Capture the cell that displays the provided text and extract its [x, y] central coordinate. 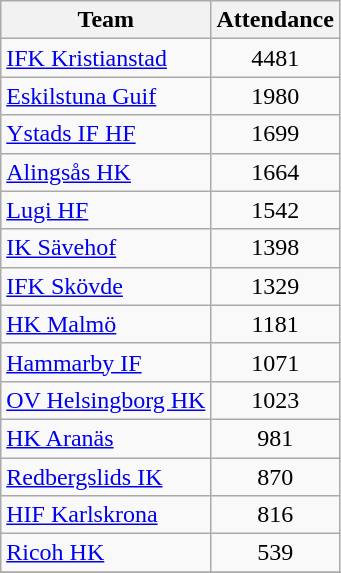
Lugi HF [106, 210]
Ricoh HK [106, 553]
Redbergslids IK [106, 477]
1071 [275, 362]
IFK Skövde [106, 286]
1329 [275, 286]
IFK Kristianstad [106, 58]
981 [275, 438]
Hammarby IF [106, 362]
1023 [275, 400]
1664 [275, 172]
Ystads IF HF [106, 134]
1542 [275, 210]
1699 [275, 134]
IK Sävehof [106, 248]
1181 [275, 324]
Team [106, 20]
1398 [275, 248]
HIF Karlskrona [106, 515]
870 [275, 477]
HK Aranäs [106, 438]
1980 [275, 96]
816 [275, 515]
539 [275, 553]
HK Malmö [106, 324]
Eskilstuna Guif [106, 96]
Attendance [275, 20]
OV Helsingborg HK [106, 400]
Alingsås HK [106, 172]
4481 [275, 58]
